Find where the given text appears and provide that cell's center as [X, Y] coordinate. 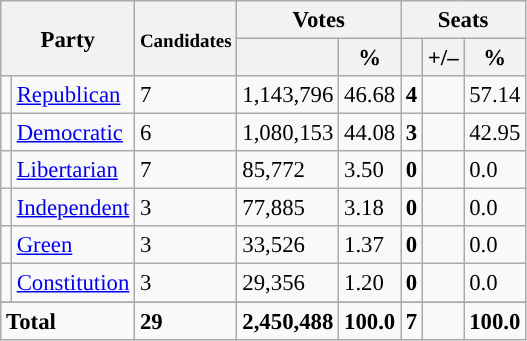
44.08 [370, 133]
Republican [72, 95]
Democratic [72, 133]
Votes [319, 20]
Candidates [186, 38]
46.68 [370, 95]
4 [412, 95]
Constitution [72, 283]
29,356 [288, 283]
85,772 [288, 170]
Green [72, 245]
33,526 [288, 245]
Seats [464, 20]
+/– [444, 58]
Party [68, 38]
Libertarian [72, 170]
1.37 [370, 245]
1.20 [370, 283]
77,885 [288, 208]
42.95 [495, 133]
6 [186, 133]
Independent [72, 208]
57.14 [495, 95]
3.50 [370, 170]
3.18 [370, 208]
2,450,488 [288, 321]
29 [186, 321]
1,080,153 [288, 133]
1,143,796 [288, 95]
Total [68, 321]
